Return [X, Y] of the center of cell containing provided text 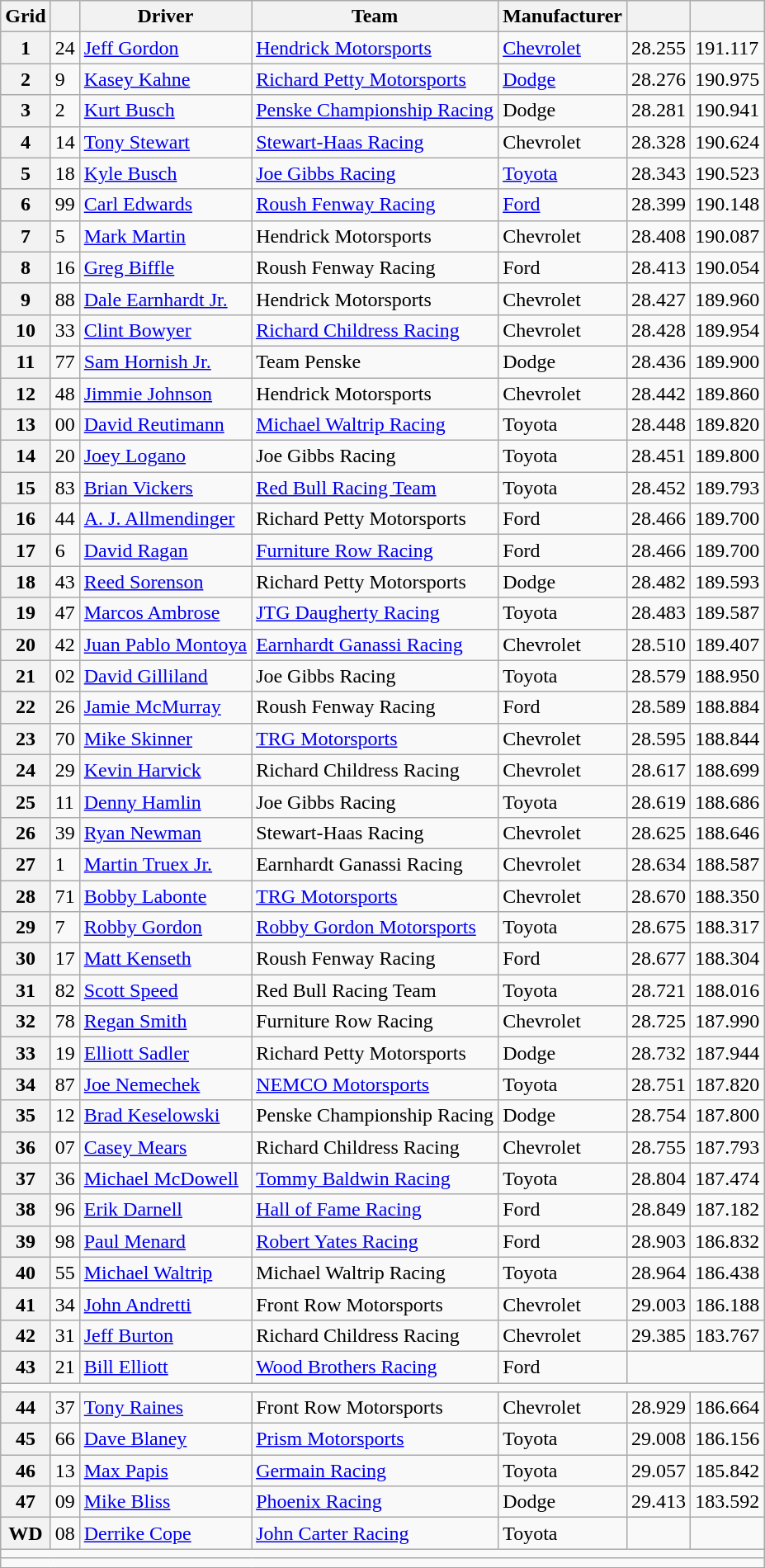
JTG Daugherty Racing [375, 613]
188.016 [728, 990]
88 [64, 299]
29.057 [659, 1471]
Casey Mears [165, 1147]
28.589 [659, 707]
190.148 [728, 205]
189.900 [728, 361]
185.842 [728, 1471]
78 [64, 1022]
82 [64, 990]
189.407 [728, 645]
Dave Blaney [165, 1439]
189.800 [728, 456]
Mark Martin [165, 236]
Robert Yates Racing [375, 1241]
Erik Darnell [165, 1210]
Driver [165, 17]
38 [26, 1210]
32 [26, 1022]
191.117 [728, 48]
28.849 [659, 1210]
188.686 [728, 801]
Ryan Newman [165, 833]
Team Penske [375, 361]
28.483 [659, 613]
28.448 [659, 425]
189.860 [728, 394]
187.474 [728, 1178]
Tony Raines [165, 1408]
96 [64, 1210]
Phoenix Racing [375, 1502]
28.255 [659, 48]
Grid [26, 17]
WD [26, 1533]
40 [26, 1273]
99 [64, 205]
187.944 [728, 1053]
23 [26, 739]
3 [26, 111]
28.964 [659, 1273]
190.054 [728, 267]
Matt Kenseth [165, 959]
Manufacturer [563, 17]
28.436 [659, 361]
David Gilliland [165, 676]
189.793 [728, 488]
Bill Elliott [165, 1367]
28.929 [659, 1408]
00 [64, 425]
28.754 [659, 1116]
Marcos Ambrose [165, 613]
28.442 [659, 394]
189.587 [728, 613]
28.276 [659, 79]
190.523 [728, 173]
Hall of Fame Racing [375, 1210]
Wood Brothers Racing [375, 1367]
Joey Logano [165, 456]
46 [26, 1471]
188.350 [728, 895]
28.625 [659, 833]
77 [64, 361]
187.800 [728, 1116]
09 [64, 1502]
28.732 [659, 1053]
29.008 [659, 1439]
186.188 [728, 1304]
Mike Skinner [165, 739]
189.593 [728, 582]
28.408 [659, 236]
28.482 [659, 582]
Dale Earnhardt Jr. [165, 299]
28.751 [659, 1084]
28.451 [659, 456]
28.399 [659, 205]
David Ragan [165, 550]
15 [26, 488]
Clint Bowyer [165, 330]
27 [26, 864]
Scott Speed [165, 990]
28.675 [659, 928]
Regan Smith [165, 1022]
28.634 [659, 864]
Joe Nemechek [165, 1084]
187.990 [728, 1022]
189.820 [728, 425]
28.428 [659, 330]
29.413 [659, 1502]
189.960 [728, 299]
02 [64, 676]
Bobby Labonte [165, 895]
Michael McDowell [165, 1178]
28.595 [659, 739]
25 [26, 801]
Martin Truex Jr. [165, 864]
188.884 [728, 707]
186.156 [728, 1439]
28.721 [659, 990]
188.699 [728, 770]
28.755 [659, 1147]
Reed Sorenson [165, 582]
98 [64, 1241]
John Andretti [165, 1304]
29.003 [659, 1304]
187.182 [728, 1210]
Mike Bliss [165, 1502]
35 [26, 1116]
186.832 [728, 1241]
Sam Hornish Jr. [165, 361]
71 [64, 895]
Derrike Cope [165, 1533]
Jimmie Johnson [165, 394]
Greg Biffle [165, 267]
28.670 [659, 895]
Team [375, 17]
10 [26, 330]
Brian Vickers [165, 488]
83 [64, 488]
190.087 [728, 236]
Max Papis [165, 1471]
Germain Racing [375, 1471]
28.903 [659, 1241]
Tommy Baldwin Racing [375, 1178]
Michael Waltrip [165, 1273]
Elliott Sadler [165, 1053]
183.592 [728, 1502]
188.587 [728, 864]
28.328 [659, 142]
41 [26, 1304]
28.343 [659, 173]
188.950 [728, 676]
Denny Hamlin [165, 801]
66 [64, 1439]
183.767 [728, 1335]
45 [26, 1439]
28.725 [659, 1022]
55 [64, 1273]
8 [26, 267]
4 [26, 142]
Kurt Busch [165, 111]
48 [64, 394]
189.954 [728, 330]
188.304 [728, 959]
28.281 [659, 111]
28.804 [659, 1178]
Carl Edwards [165, 205]
29.385 [659, 1335]
Kasey Kahne [165, 79]
Juan Pablo Montoya [165, 645]
30 [26, 959]
28.579 [659, 676]
28.619 [659, 801]
07 [64, 1147]
Kevin Harvick [165, 770]
187.820 [728, 1084]
Paul Menard [165, 1241]
Brad Keselowski [165, 1116]
188.844 [728, 739]
70 [64, 739]
08 [64, 1533]
190.975 [728, 79]
David Reutimann [165, 425]
28.677 [659, 959]
186.664 [728, 1408]
28.413 [659, 267]
188.317 [728, 928]
188.646 [728, 833]
Prism Motorsports [375, 1439]
Jeff Burton [165, 1335]
28.427 [659, 299]
Tony Stewart [165, 142]
Robby Gordon Motorsports [375, 928]
John Carter Racing [375, 1533]
187.793 [728, 1147]
190.624 [728, 142]
Kyle Busch [165, 173]
Jamie McMurray [165, 707]
A. J. Allmendinger [165, 519]
28.510 [659, 645]
190.941 [728, 111]
28.452 [659, 488]
186.438 [728, 1273]
NEMCO Motorsports [375, 1084]
Jeff Gordon [165, 48]
Robby Gordon [165, 928]
87 [64, 1084]
22 [26, 707]
28 [26, 895]
28.617 [659, 770]
